Find where the given text appears and provide that cell's center as (X, Y) coordinate. 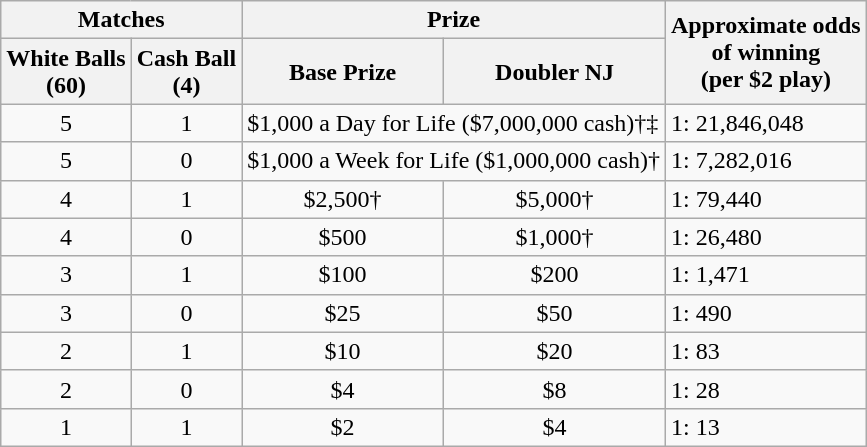
$500 (343, 237)
Prize (454, 20)
1: 490 (766, 313)
$50 (555, 313)
Cash Ball(4) (186, 72)
1: 83 (766, 351)
Doubler NJ (555, 72)
Approximate oddsof winning(per $2 play) (766, 52)
$2 (343, 427)
1: 13 (766, 427)
Base Prize (343, 72)
$20 (555, 351)
$2,500† (343, 199)
$1,000 a Week for Life ($1,000,000 cash)† (454, 161)
1: 21,846,048 (766, 123)
1: 7,282,016 (766, 161)
$8 (555, 389)
$200 (555, 275)
1: 1,471 (766, 275)
Matches (122, 20)
$1,000† (555, 237)
1: 79,440 (766, 199)
1: 26,480 (766, 237)
$100 (343, 275)
$25 (343, 313)
$10 (343, 351)
1: 28 (766, 389)
$5,000† (555, 199)
$1,000 a Day for Life ($7,000,000 cash)†‡ (454, 123)
White Balls(60) (66, 72)
